Search for the cell housing the specified text and yield its [X, Y] center coordinate. 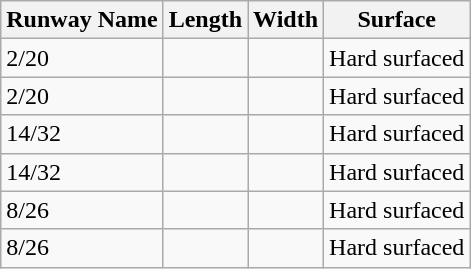
Length [205, 20]
Runway Name [82, 20]
Width [286, 20]
Surface [397, 20]
